Search for the cell housing the specified text and yield its [x, y] center coordinate. 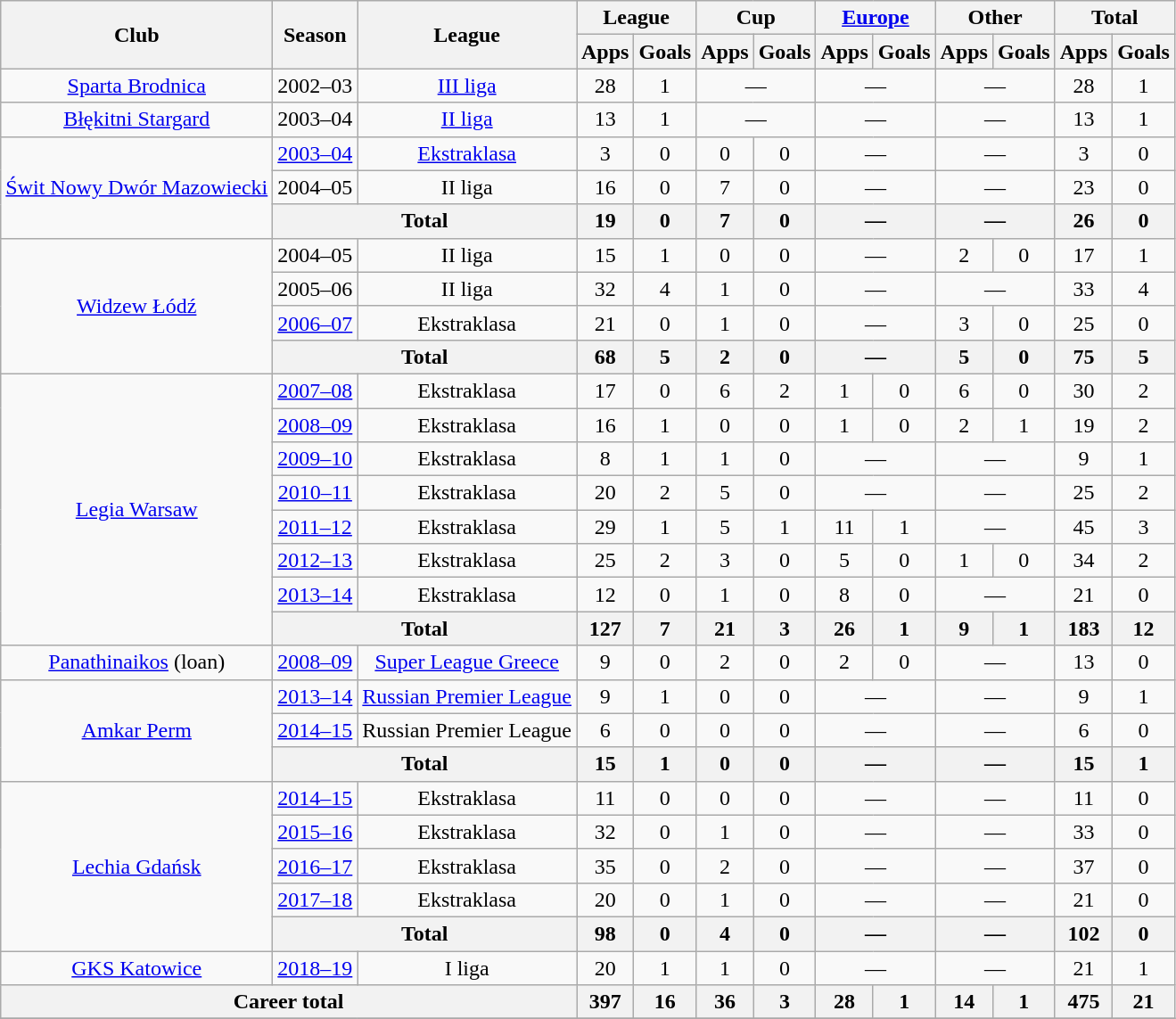
2017–18 [316, 900]
Club [137, 35]
I liga [467, 967]
Panathinaikos (loan) [137, 662]
2009–10 [316, 459]
Career total [289, 1002]
Cup [756, 18]
2002–03 [316, 86]
Sparta Brodnica [137, 86]
2012–13 [316, 561]
23 [1083, 187]
37 [1083, 866]
29 [604, 527]
Other [995, 18]
2005–06 [316, 289]
Season [316, 35]
30 [1083, 390]
2015–16 [316, 832]
68 [604, 357]
183 [1083, 629]
34 [1083, 561]
Super League Greece [467, 662]
Błękitni Stargard [137, 119]
Lechia Gdańsk [137, 866]
75 [1083, 357]
35 [604, 866]
36 [725, 1002]
14 [964, 1002]
45 [1083, 527]
475 [1083, 1002]
2007–08 [316, 390]
2006–07 [316, 323]
397 [604, 1002]
2018–19 [316, 967]
Świt Nowy Dwór Mazowiecki [137, 187]
127 [604, 629]
Amkar Perm [137, 730]
Legia Warsaw [137, 509]
Europe [876, 18]
2010–11 [316, 493]
98 [604, 933]
GKS Katowice [137, 967]
2016–17 [316, 866]
102 [1083, 933]
2011–12 [316, 527]
III liga [467, 86]
Widzew Łódź [137, 306]
